Output the [X, Y] coordinate of the center of the cell containing the given text.  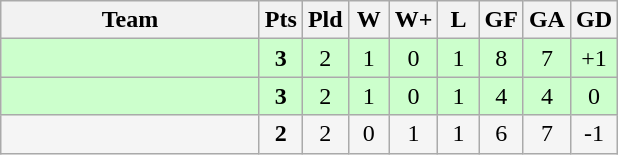
Pld [325, 20]
L [458, 20]
+1 [594, 58]
W+ [414, 20]
GA [546, 20]
Team [130, 20]
W [368, 20]
GF [501, 20]
GD [594, 20]
-1 [594, 134]
8 [501, 58]
Pts [280, 20]
6 [501, 134]
